For the text-containing cell, return its midpoint in [x, y] coordinate format. 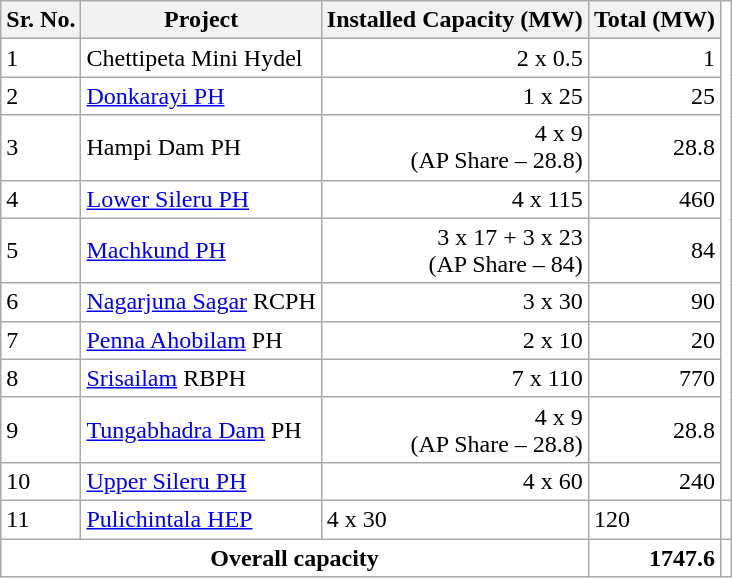
Total (MW) [654, 20]
1747.6 [654, 557]
4 x 115 [454, 199]
Penna Ahobilam PH [201, 340]
3 x 17 + 3 x 23 (AP Share – 84) [454, 250]
Machkund PH [201, 250]
6 [41, 302]
Chettipeta Mini Hydel [201, 58]
2 x 0.5 [454, 58]
Nagarjuna Sagar RCPH [201, 302]
460 [654, 199]
10 [41, 481]
3 [41, 148]
Lower Sileru PH [201, 199]
1 x 25 [454, 96]
Tungabhadra Dam PH [201, 430]
5 [41, 250]
11 [41, 519]
Donkarayi PH [201, 96]
25 [654, 96]
770 [654, 378]
84 [654, 250]
2 [41, 96]
2 x 10 [454, 340]
120 [654, 519]
9 [41, 430]
Sr. No. [41, 20]
4 x 60 [454, 481]
4 x 30 [454, 519]
240 [654, 481]
Upper Sileru PH [201, 481]
3 x 30 [454, 302]
7 [41, 340]
90 [654, 302]
Pulichintala HEP [201, 519]
Project [201, 20]
8 [41, 378]
20 [654, 340]
Installed Capacity (MW) [454, 20]
Overall capacity [295, 557]
Srisailam RBPH [201, 378]
4 [41, 199]
Hampi Dam PH [201, 148]
7 x 110 [454, 378]
